Search for the cell housing the specified text and yield its [X, Y] center coordinate. 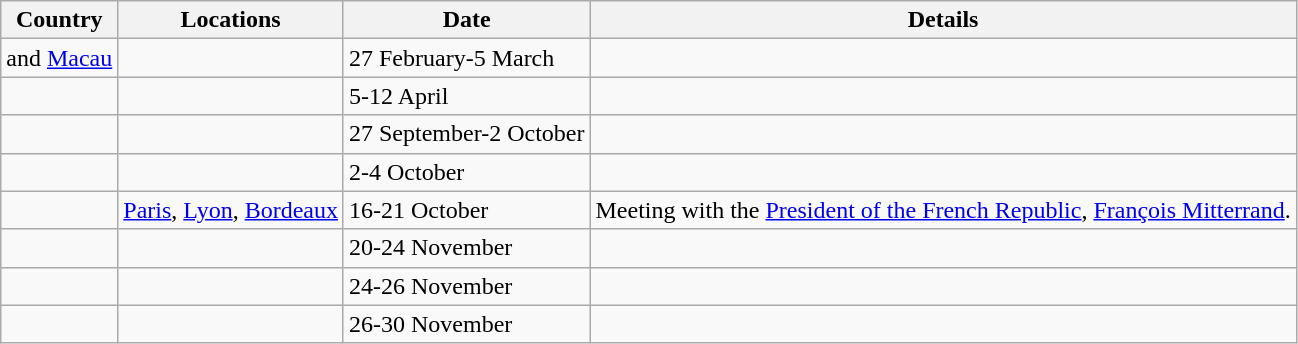
16-21 October [466, 210]
and Macau [60, 58]
Details [943, 20]
Paris, Lyon, Bordeaux [231, 210]
27 September-2 October [466, 134]
26-30 November [466, 324]
2-4 October [466, 172]
Country [60, 20]
Meeting with the President of the French Republic, François Mitterrand. [943, 210]
20-24 November [466, 248]
27 February-5 March [466, 58]
Date [466, 20]
Locations [231, 20]
24-26 November [466, 286]
5-12 April [466, 96]
